Search for the cell housing the specified text and yield its [x, y] center coordinate. 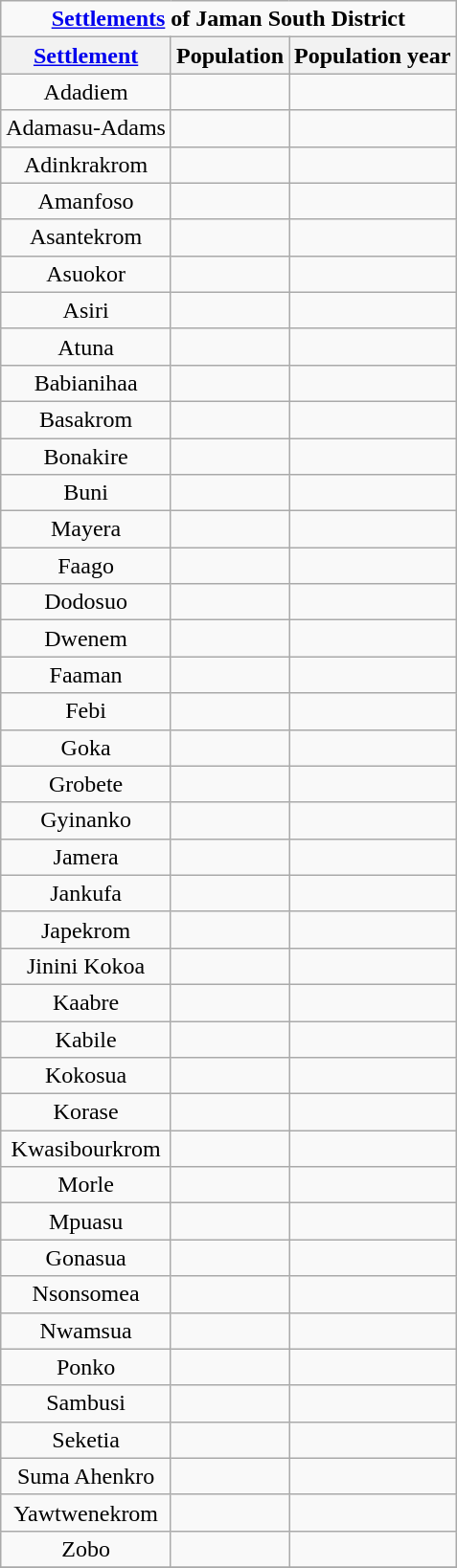
Kabile [86, 1039]
Jamera [86, 857]
Goka [86, 748]
Seketia [86, 1440]
Gyinanko [86, 820]
Population [230, 56]
Nwamsua [86, 1331]
Morle [86, 1185]
Kaabre [86, 1002]
Asiri [86, 310]
Babianihaa [86, 383]
Dodosuo [86, 602]
Faaman [86, 675]
Gonasua [86, 1258]
Settlement [86, 56]
Nsonsomea [86, 1294]
Faago [86, 566]
Grobete [86, 784]
Basakrom [86, 419]
Kwasibourkrom [86, 1149]
Suma Ahenkro [86, 1476]
Bonakire [86, 457]
Febi [86, 711]
Buni [86, 493]
Ponko [86, 1367]
Jankufa [86, 893]
Asantekrom [86, 237]
Dwenem [86, 638]
Kokosua [86, 1076]
Jinini Kokoa [86, 966]
Zobo [86, 1549]
Amanfoso [86, 201]
Yawtwenekrom [86, 1512]
Korase [86, 1112]
Japekrom [86, 930]
Adinkrakrom [86, 165]
Asuokor [86, 274]
Population year [373, 56]
Mpuasu [86, 1221]
Atuna [86, 347]
Settlements of Jaman South District [228, 19]
Sambusi [86, 1403]
Adadiem [86, 92]
Mayera [86, 529]
Adamasu-Adams [86, 128]
